Pinpoint the cell where the given text exists, returning its [X, Y] midpoint coordinate. 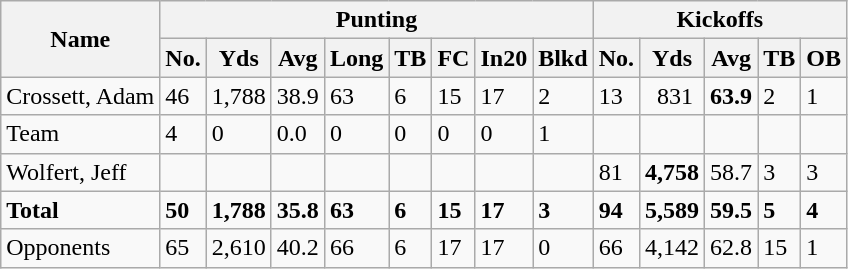
0.0 [298, 134]
5,589 [672, 210]
Name [80, 39]
63.9 [732, 96]
4,758 [672, 172]
81 [616, 172]
62.8 [732, 248]
2,610 [238, 248]
38.9 [298, 96]
13 [616, 96]
5 [780, 210]
46 [183, 96]
Wolfert, Jeff [80, 172]
4,142 [672, 248]
Crossett, Adam [80, 96]
58.7 [732, 172]
Team [80, 134]
65 [183, 248]
35.8 [298, 210]
Opponents [80, 248]
Long [356, 58]
831 [672, 96]
Kickoffs [720, 20]
FC [454, 58]
50 [183, 210]
Total [80, 210]
59.5 [732, 210]
OB [824, 58]
94 [616, 210]
Blkd [563, 58]
Punting [376, 20]
40.2 [298, 248]
In20 [504, 58]
